For the text-containing cell, return its midpoint in [x, y] coordinate format. 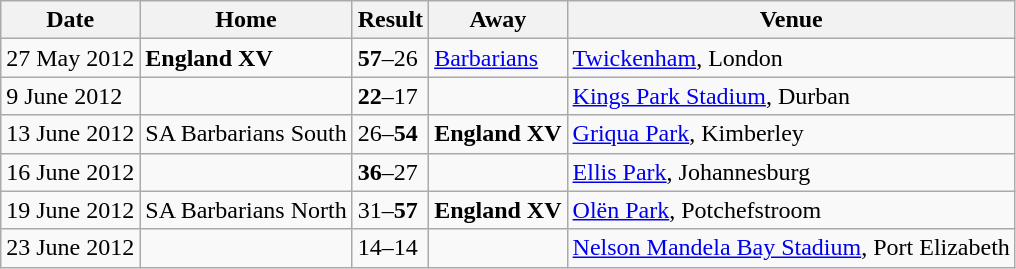
Griqua Park, Kimberley [791, 134]
SA Barbarians South [246, 134]
27 May 2012 [70, 58]
Ellis Park, Johannesburg [791, 172]
Kings Park Stadium, Durban [791, 96]
Result [390, 20]
26–54 [390, 134]
57–26 [390, 58]
SA Barbarians North [246, 210]
Barbarians [498, 58]
Home [246, 20]
19 June 2012 [70, 210]
16 June 2012 [70, 172]
36–27 [390, 172]
31–57 [390, 210]
Nelson Mandela Bay Stadium, Port Elizabeth [791, 248]
Away [498, 20]
13 June 2012 [70, 134]
Date [70, 20]
23 June 2012 [70, 248]
Venue [791, 20]
22–17 [390, 96]
Twickenham, London [791, 58]
Olën Park, Potchefstroom [791, 210]
9 June 2012 [70, 96]
14–14 [390, 248]
